Pinpoint the cell where the given text exists, returning its (x, y) midpoint coordinate. 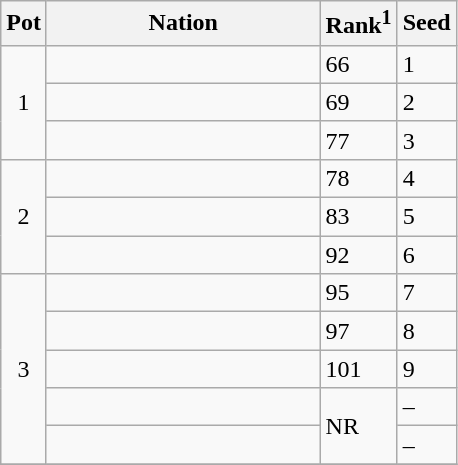
101 (358, 369)
4 (426, 178)
5 (426, 217)
Pot (24, 24)
Nation (183, 24)
Seed (426, 24)
7 (426, 293)
66 (358, 64)
92 (358, 255)
83 (358, 217)
69 (358, 102)
6 (426, 255)
8 (426, 331)
78 (358, 178)
97 (358, 331)
95 (358, 293)
77 (358, 140)
Rank1 (358, 24)
NR (358, 426)
9 (426, 369)
